Identify which cell holds the provided text, then report its [X, Y] central coordinate. 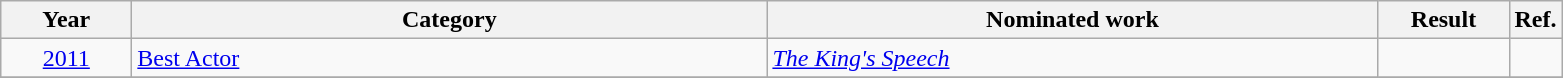
2011 [66, 58]
Best Actor [450, 58]
Nominated work [1072, 20]
Result [1444, 20]
Category [450, 20]
Year [66, 20]
The King's Speech [1072, 58]
Ref. [1536, 20]
